Return the [X, Y] coordinate for the center point of the cell that contains the specified text.  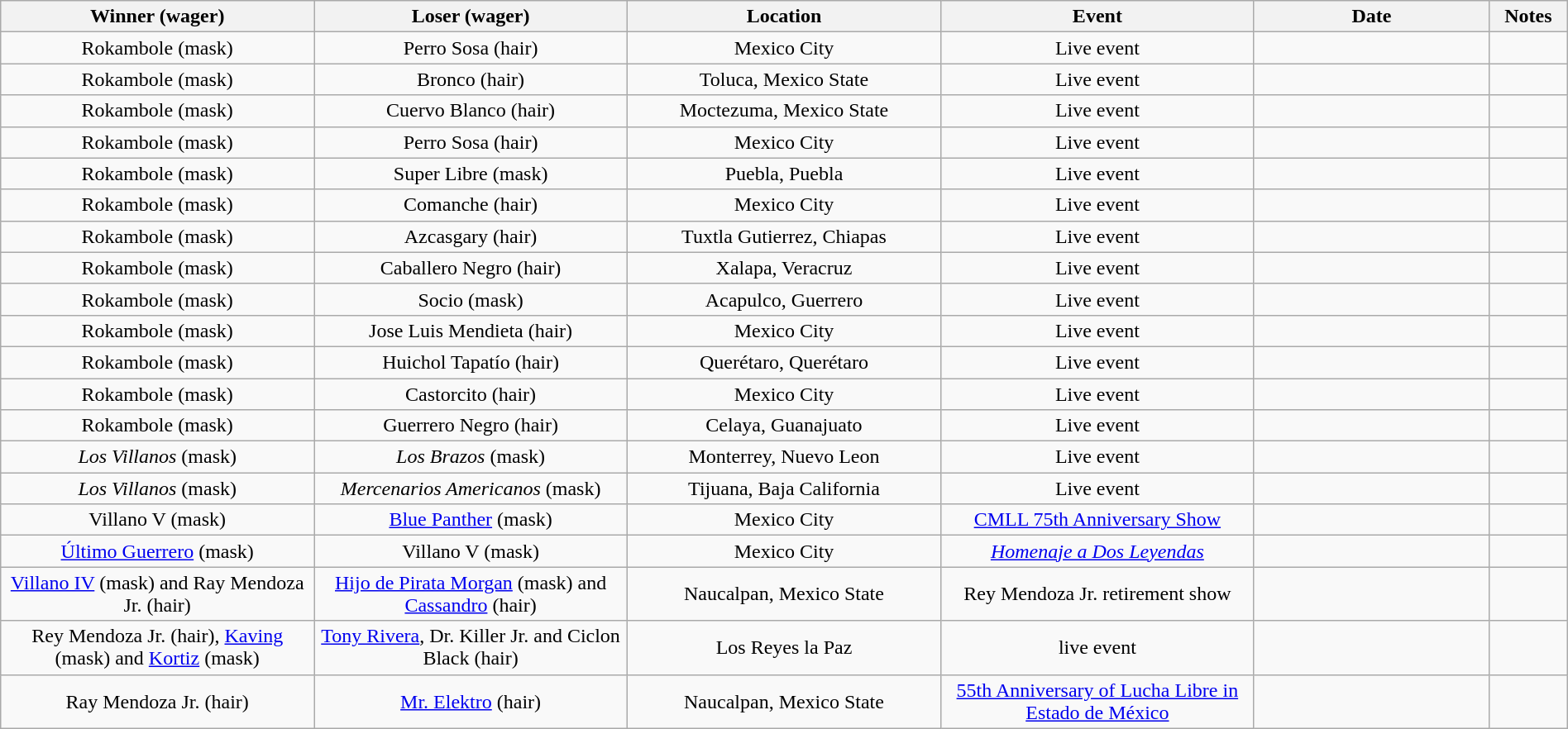
Rey Mendoza Jr. retirement show [1097, 593]
Comanche (hair) [471, 205]
Cuervo Blanco (hair) [471, 111]
Último Guerrero (mask) [157, 551]
Huichol Tapatío (hair) [471, 362]
live event [1097, 648]
Rey Mendoza Jr. (hair), Kaving (mask) and Kortiz (mask) [157, 648]
CMLL 75th Anniversary Show [1097, 520]
Location [784, 17]
Toluca, Mexico State [784, 79]
Winner (wager) [157, 17]
Guerrero Negro (hair) [471, 426]
55th Anniversary of Lucha Libre in Estado de México [1097, 701]
Tony Rivera, Dr. Killer Jr. and Ciclon Black (hair) [471, 648]
Ray Mendoza Jr. (hair) [157, 701]
Mr. Elektro (hair) [471, 701]
Los Reyes la Paz [784, 648]
Los Brazos (mask) [471, 457]
Event [1097, 17]
Notes [1528, 17]
Mercenarios Americanos (mask) [471, 488]
Azcasgary (hair) [471, 236]
Celaya, Guanajuato [784, 426]
Blue Panther (mask) [471, 520]
Castorcito (hair) [471, 394]
Tijuana, Baja California [784, 488]
Date [1371, 17]
Jose Luis Mendieta (hair) [471, 331]
Socio (mask) [471, 299]
Bronco (hair) [471, 79]
Xalapa, Veracruz [784, 268]
Loser (wager) [471, 17]
Acapulco, Guerrero [784, 299]
Puebla, Puebla [784, 174]
Villano IV (mask) and Ray Mendoza Jr. (hair) [157, 593]
Hijo de Pirata Morgan (mask) and Cassandro (hair) [471, 593]
Super Libre (mask) [471, 174]
Tuxtla Gutierrez, Chiapas [784, 236]
Monterrey, Nuevo Leon [784, 457]
Caballero Negro (hair) [471, 268]
Moctezuma, Mexico State [784, 111]
Querétaro, Querétaro [784, 362]
Homenaje a Dos Leyendas [1097, 551]
